Locate the cell with the specified text and output its (X, Y) center coordinate. 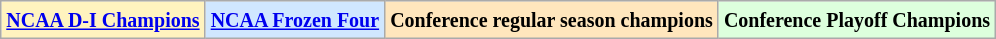
NCAA D-I Champions (103, 20)
NCAA Frozen Four (295, 20)
Conference regular season champions (552, 20)
Conference Playoff Champions (856, 20)
